Pinpoint the cell where the given text exists, returning its (X, Y) midpoint coordinate. 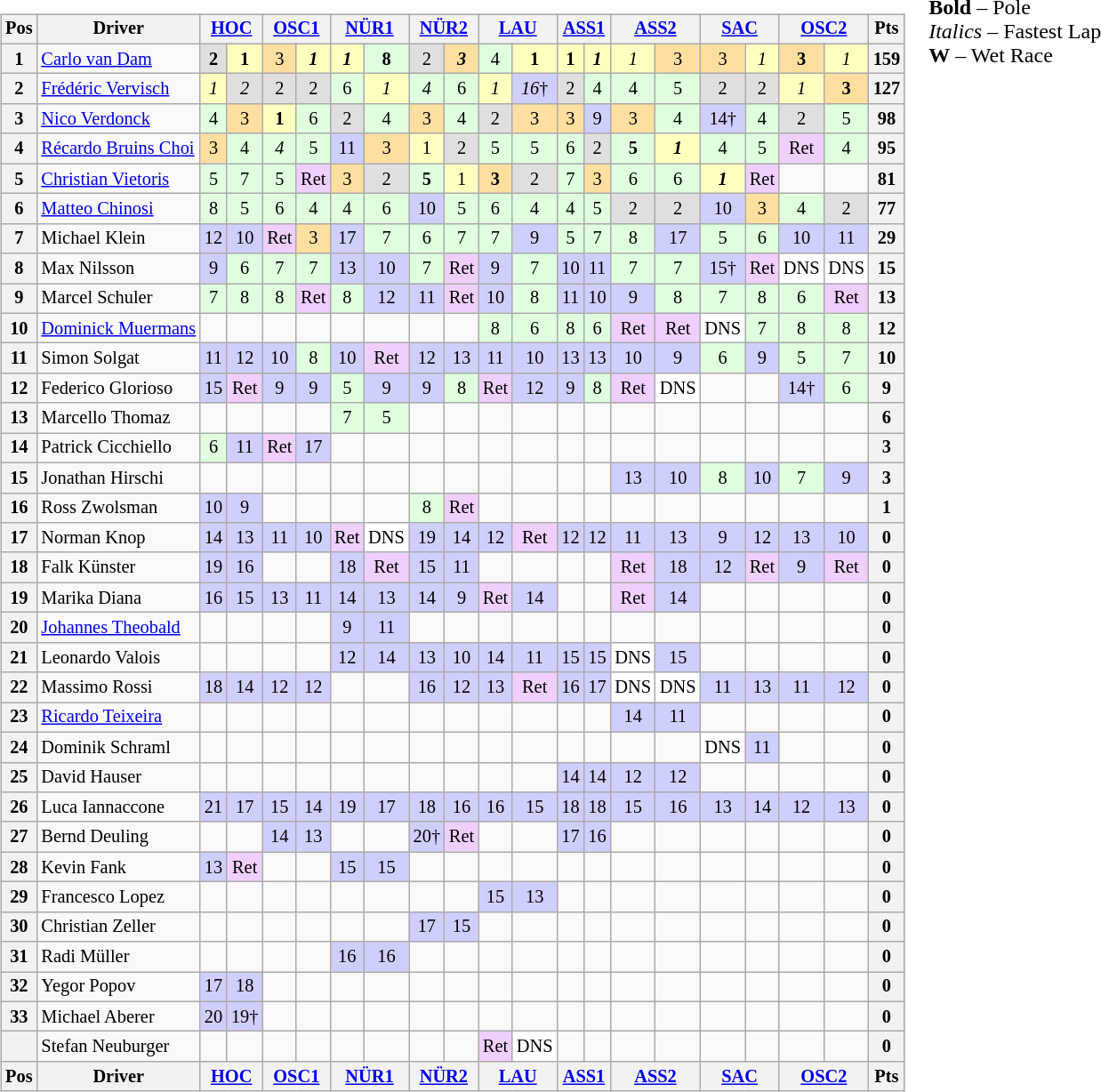
Norman Knop (118, 538)
Carlo van Dam (118, 59)
Johannes Theobald (118, 628)
32 (19, 987)
26 (19, 807)
16† (534, 89)
Max Nilsson (118, 269)
19† (245, 1016)
Christian Zeller (118, 927)
Dominick Muermans (118, 328)
Dominik Schraml (118, 747)
Marcello Thomaz (118, 418)
Federico Glorioso (118, 389)
81 (887, 179)
95 (887, 149)
Michael Aberer (118, 1016)
Nico Verdonck (118, 119)
22 (19, 687)
Kevin Fank (118, 867)
25 (19, 777)
Simon Solgat (118, 358)
Christian Vietoris (118, 179)
Patrick Cicchiello (118, 448)
Jonathan Hirschi (118, 478)
Massimo Rossi (118, 687)
98 (887, 119)
Leonardo Valois (118, 657)
Francesco Lopez (118, 897)
Marcel Schuler (118, 299)
23 (19, 718)
28 (19, 867)
127 (887, 89)
24 (19, 747)
Stefan Neuburger (118, 1047)
Yegor Popov (118, 987)
159 (887, 59)
Ricardo Teixeira (118, 718)
33 (19, 1016)
Marika Diana (118, 598)
20† (427, 837)
Ross Zwolsman (118, 508)
Luca Iannaccone (118, 807)
27 (19, 837)
30 (19, 927)
David Hauser (118, 777)
Falk Künster (118, 567)
Récardo Bruins Choi (118, 149)
77 (887, 209)
31 (19, 957)
Bernd Deuling (118, 837)
Radi Müller (118, 957)
Matteo Chinosi (118, 209)
Michael Klein (118, 238)
Frédéric Vervisch (118, 89)
15† (722, 269)
